Capture the cell that displays the provided text and extract its (X, Y) central coordinate. 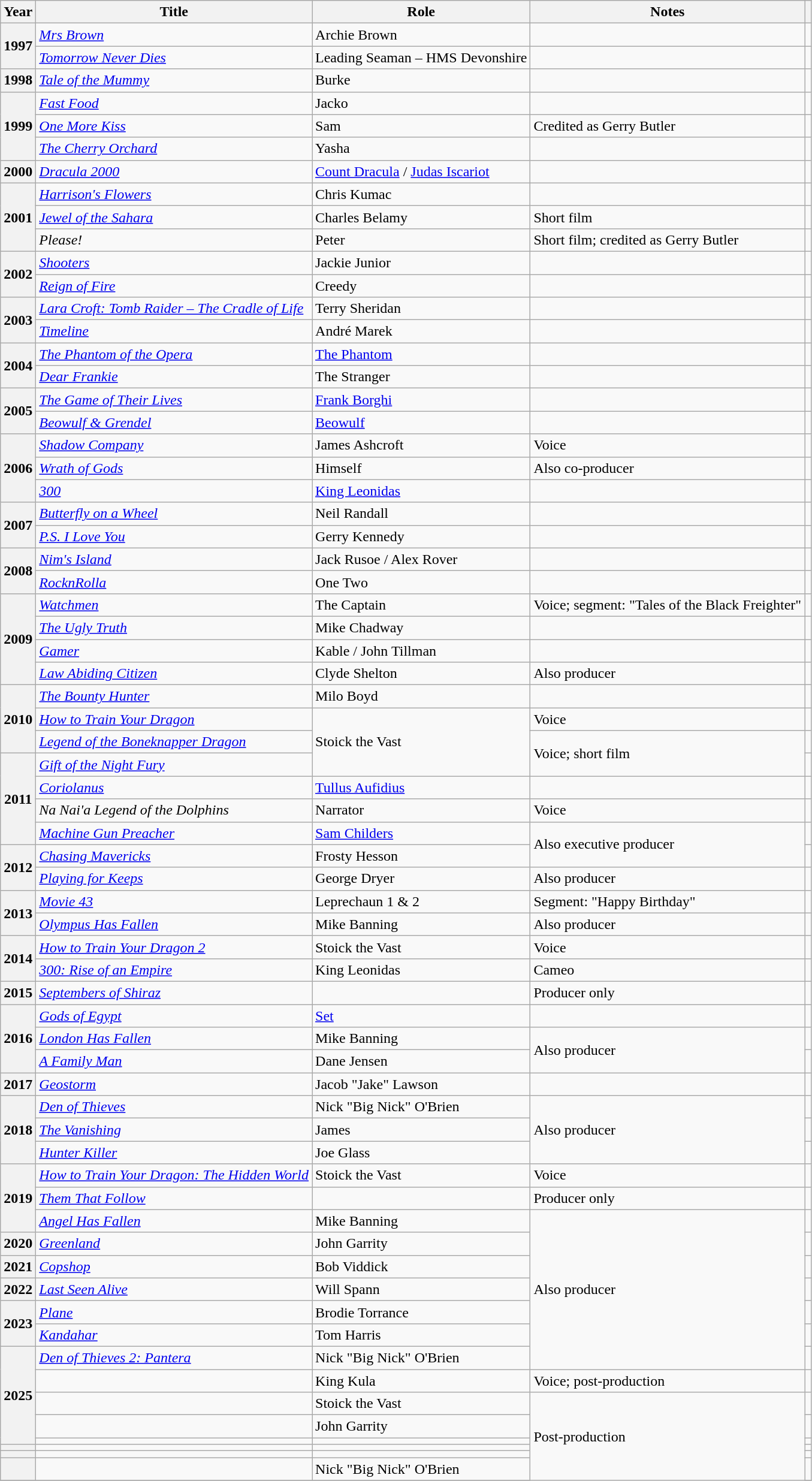
The Game of Their Lives (174, 400)
Beowulf & Grendel (174, 423)
Please! (174, 240)
2017 (18, 1084)
Na Nai'a Legend of the Dolphins (174, 810)
Leprechaun 1 & 2 (421, 901)
2023 (18, 1323)
2019 (18, 1198)
2014 (18, 958)
RocknRolla (174, 582)
Shooters (174, 263)
Archie Brown (421, 35)
2025 (18, 1395)
Notes (668, 12)
Tom Harris (421, 1335)
Chris Kumac (421, 194)
2021 (18, 1266)
Narrator (421, 810)
Leading Seaman – HMS Devonshire (421, 58)
Charles Belamy (421, 217)
Gerry Kennedy (421, 536)
1997 (18, 46)
2003 (18, 320)
2013 (18, 913)
Olympus Has Fallen (174, 924)
Neil Randall (421, 514)
Kandahar (174, 1335)
2006 (18, 468)
Bob Viddick (421, 1266)
Watchmen (174, 605)
James (421, 1130)
How to Train Your Dragon 2 (174, 947)
Voice; segment: "Tales of the Black Freighter" (668, 605)
The Vanishing (174, 1130)
Wrath of Gods (174, 468)
Septembers of Shiraz (174, 993)
Jack Rusoe / Alex Rover (421, 559)
Burke (421, 80)
One More Kiss (174, 126)
P.S. I Love You (174, 536)
Year (18, 12)
300: Rise of an Empire (174, 970)
Kable / John Tillman (421, 650)
Segment: "Happy Birthday" (668, 901)
Will Spann (421, 1289)
How to Train Your Dragon (174, 719)
The Ugly Truth (174, 628)
Shadow Company (174, 445)
Playing for Keeps (174, 879)
Himself (421, 468)
Lara Croft: Tomb Raider – The Cradle of Life (174, 309)
2000 (18, 171)
Tullus Aufidius (421, 788)
Also executive producer (668, 844)
2020 (18, 1244)
Dracula 2000 (174, 171)
2004 (18, 366)
Mike Chadway (421, 628)
Short film; credited as Gerry Butler (668, 240)
Den of Thieves 2: Pantera (174, 1358)
Peter (421, 240)
2008 (18, 571)
Greenland (174, 1244)
Frank Borghi (421, 400)
A Family Man (174, 1061)
André Marek (421, 331)
Butterfly on a Wheel (174, 514)
Geostorm (174, 1084)
Fast Food (174, 103)
2011 (18, 799)
2015 (18, 993)
Plane (174, 1312)
Tomorrow Never Dies (174, 58)
Jacob "Jake" Lawson (421, 1084)
Frosty Hesson (421, 856)
Them That Follow (174, 1198)
2012 (18, 867)
Hunter Killer (174, 1153)
Voice; post-production (668, 1380)
Dane Jensen (421, 1061)
Set (421, 1016)
The Cherry Orchard (174, 149)
2016 (18, 1039)
Sam (421, 126)
Mrs Brown (174, 35)
Jackie Junior (421, 263)
Timeline (174, 331)
The Bounty Hunter (174, 696)
Clyde Shelton (421, 674)
2022 (18, 1289)
Movie 43 (174, 901)
Gift of the Night Fury (174, 765)
Count Dracula / Judas Iscariot (421, 171)
Law Abiding Citizen (174, 674)
Joe Glass (421, 1153)
Title (174, 12)
Voice; short film (668, 753)
Jacko (421, 103)
Also co-producer (668, 468)
How to Train Your Dragon: The Hidden World (174, 1175)
Copshop (174, 1266)
The Stranger (421, 377)
300 (174, 491)
Credited as Gerry Butler (668, 126)
1998 (18, 80)
Den of Thieves (174, 1107)
George Dryer (421, 879)
Gamer (174, 650)
Dear Frankie (174, 377)
2005 (18, 411)
Jewel of the Sahara (174, 217)
London Has Fallen (174, 1039)
Machine Gun Preacher (174, 833)
Cameo (668, 970)
Legend of the Boneknapper Dragon (174, 742)
The Captain (421, 605)
Post-production (668, 1436)
2010 (18, 719)
Role (421, 12)
James Ashcroft (421, 445)
Nim's Island (174, 559)
Sam Childers (421, 833)
Milo Boyd (421, 696)
Yasha (421, 149)
Last Seen Alive (174, 1289)
2002 (18, 274)
Beowulf (421, 423)
Reign of Fire (174, 286)
Angel Has Fallen (174, 1221)
1999 (18, 126)
Coriolanus (174, 788)
Creedy (421, 286)
Chasing Mavericks (174, 856)
2007 (18, 525)
Tale of the Mummy (174, 80)
One Two (421, 582)
The Phantom (421, 354)
Brodie Torrance (421, 1312)
King Kula (421, 1380)
Terry Sheridan (421, 309)
Short film (668, 217)
The Phantom of the Opera (174, 354)
2018 (18, 1130)
Gods of Egypt (174, 1016)
2001 (18, 217)
Harrison's Flowers (174, 194)
2009 (18, 639)
